Find where the given text appears and provide that cell's center as [x, y] coordinate. 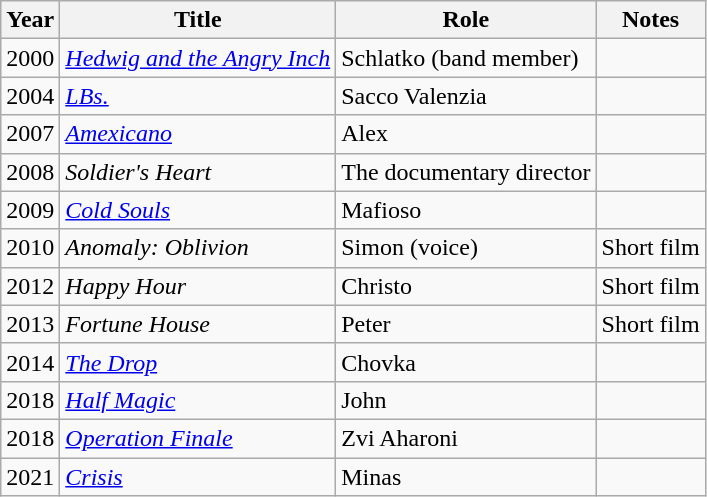
Anomaly: Oblivion [198, 248]
The Drop [198, 362]
Title [198, 20]
Year [30, 20]
Peter [466, 324]
Notes [650, 20]
2008 [30, 172]
Role [466, 20]
Chovka [466, 362]
Soldier's Heart [198, 172]
Crisis [198, 477]
John [466, 400]
2004 [30, 96]
Simon (voice) [466, 248]
Fortune House [198, 324]
Christo [466, 286]
2013 [30, 324]
Operation Finale [198, 438]
2012 [30, 286]
2000 [30, 58]
Happy Hour [198, 286]
2009 [30, 210]
Sacco Valenzia [466, 96]
Cold Souls [198, 210]
Alex [466, 134]
Half Magic [198, 400]
Minas [466, 477]
LBs. [198, 96]
2021 [30, 477]
Amexicano [198, 134]
Schlatko (band member) [466, 58]
2010 [30, 248]
Hedwig and the Angry Inch [198, 58]
2007 [30, 134]
The documentary director [466, 172]
Zvi Aharoni [466, 438]
2014 [30, 362]
Mafioso [466, 210]
